Extract the [X, Y] coordinate from the center of the cell holding the provided text.  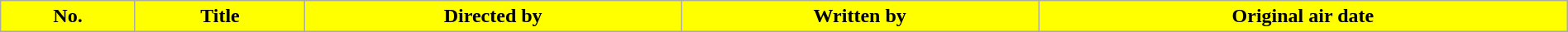
Written by [860, 16]
Title [220, 16]
No. [68, 16]
Directed by [493, 16]
Original air date [1303, 16]
